Return (x, y) of the center of cell containing provided text 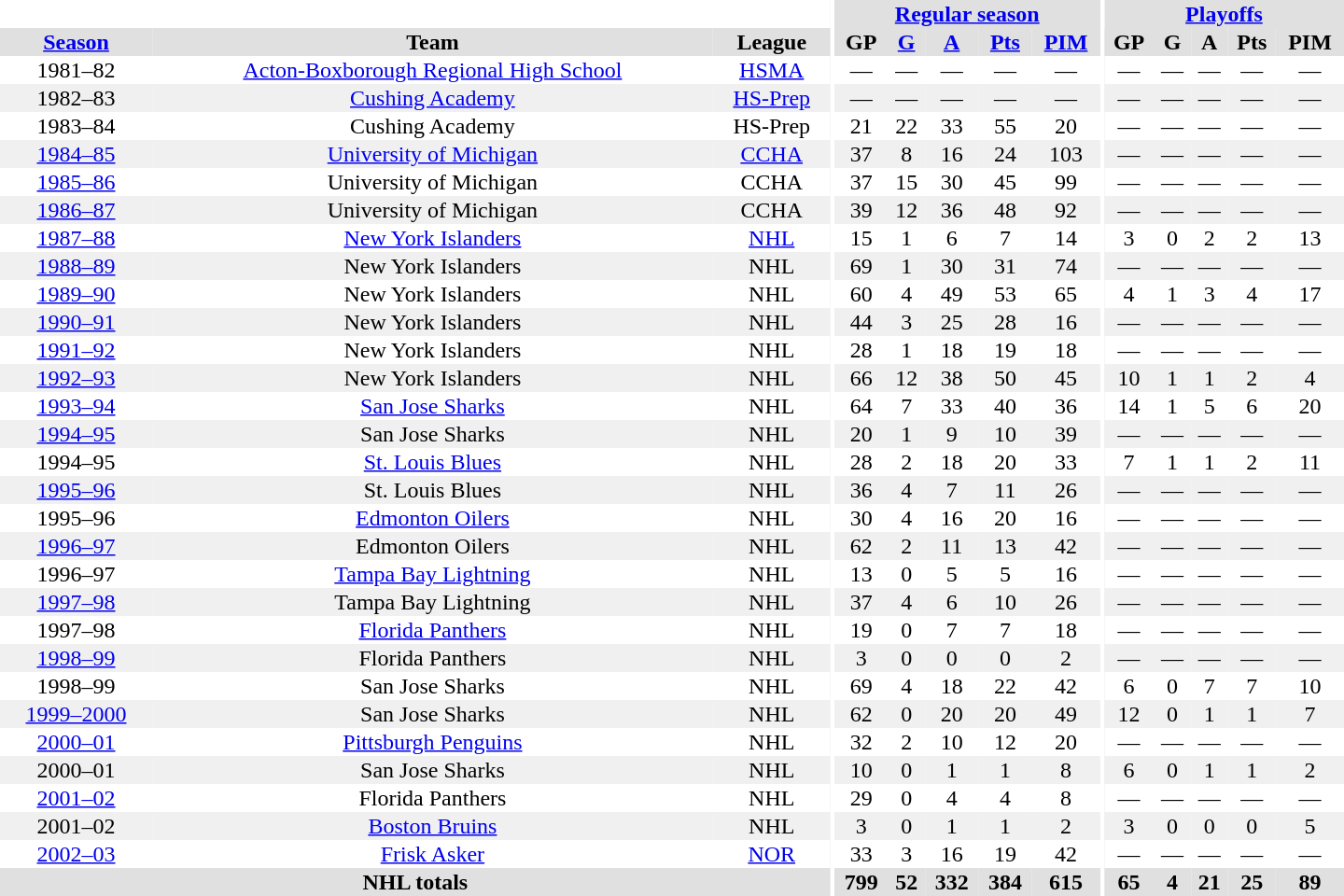
Team (433, 42)
1986–87 (77, 210)
1988–89 (77, 266)
29 (861, 798)
HSMA (772, 70)
103 (1066, 154)
1984–85 (77, 154)
66 (861, 378)
Frisk Asker (433, 854)
1990–91 (77, 322)
1987–88 (77, 238)
48 (1004, 210)
384 (1004, 882)
60 (861, 294)
89 (1310, 882)
40 (1004, 406)
64 (861, 406)
92 (1066, 210)
2002–03 (77, 854)
League (772, 42)
50 (1004, 378)
1983–84 (77, 126)
332 (952, 882)
1981–82 (77, 70)
55 (1004, 126)
9 (952, 434)
Season (77, 42)
38 (952, 378)
17 (1310, 294)
Boston Bruins (433, 826)
Acton-Boxborough Regional High School (433, 70)
Playoffs (1225, 14)
31 (1004, 266)
52 (906, 882)
1989–90 (77, 294)
NHL totals (415, 882)
53 (1004, 294)
799 (861, 882)
Pittsburgh Penguins (433, 742)
99 (1066, 182)
1999–2000 (77, 714)
NOR (772, 854)
1991–92 (77, 350)
1992–93 (77, 378)
32 (861, 742)
Regular season (967, 14)
1985–86 (77, 182)
24 (1004, 154)
615 (1066, 882)
74 (1066, 266)
1982–83 (77, 98)
1993–94 (77, 406)
44 (861, 322)
